Locate the cell with the specified text and output its (x, y) center coordinate. 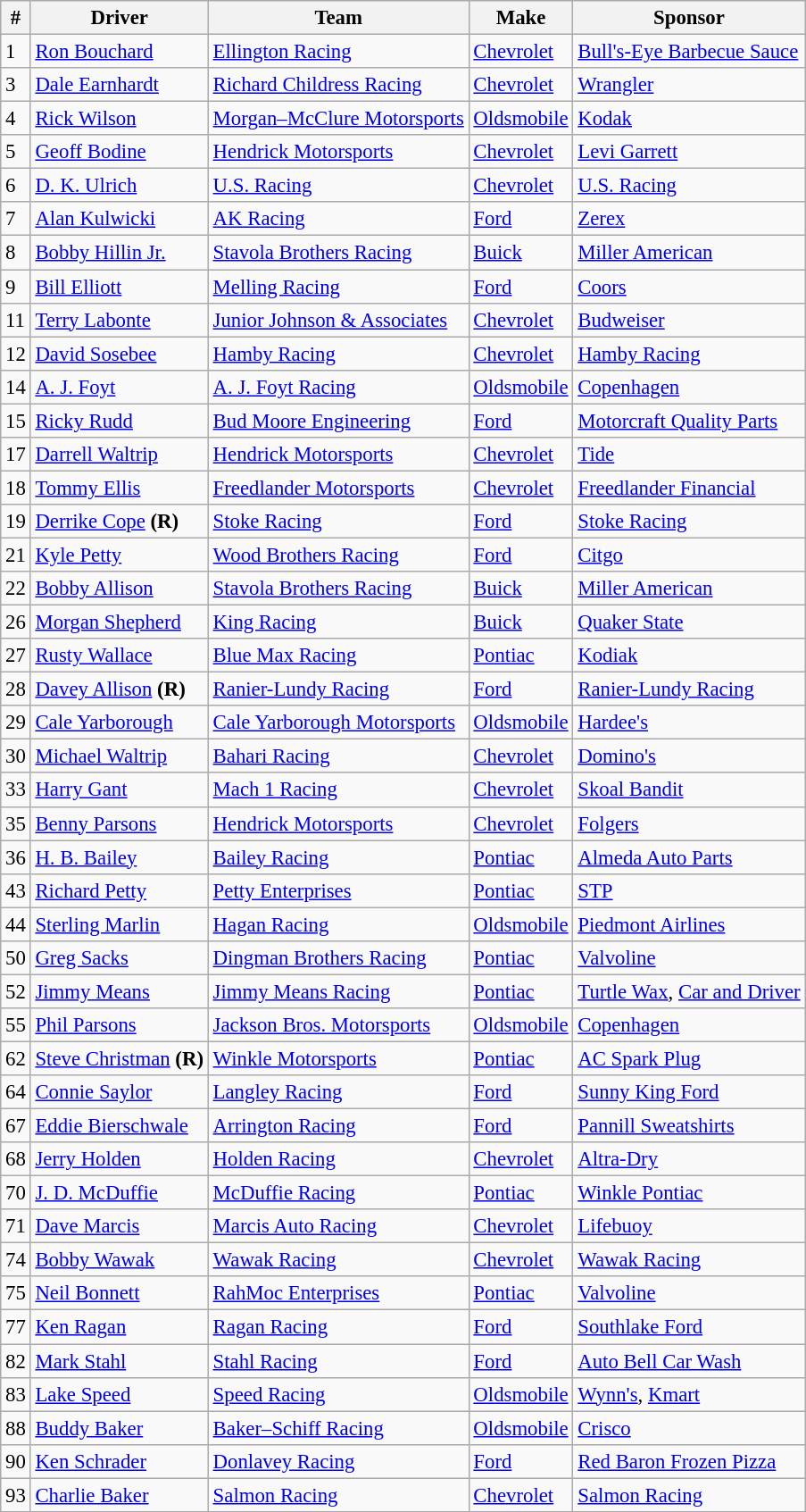
4 (16, 119)
Zerex (689, 219)
17 (16, 455)
Wrangler (689, 85)
Piedmont Airlines (689, 924)
Phil Parsons (120, 1025)
71 (16, 1226)
Bill Elliott (120, 287)
Marcis Auto Racing (338, 1226)
26 (16, 622)
36 (16, 857)
52 (16, 991)
Southlake Ford (689, 1327)
70 (16, 1193)
RahMoc Enterprises (338, 1294)
Langley Racing (338, 1092)
Geoff Bodine (120, 152)
74 (16, 1260)
Almeda Auto Parts (689, 857)
Pannill Sweatshirts (689, 1126)
Sterling Marlin (120, 924)
Greg Sacks (120, 958)
Winkle Pontiac (689, 1193)
A. J. Foyt (120, 387)
15 (16, 421)
Dave Marcis (120, 1226)
Arrington Racing (338, 1126)
Ken Schrader (120, 1461)
Lake Speed (120, 1394)
14 (16, 387)
Morgan Shepherd (120, 622)
21 (16, 555)
1 (16, 52)
Wynn's, Kmart (689, 1394)
Melling Racing (338, 287)
Jackson Bros. Motorsports (338, 1025)
75 (16, 1294)
Bud Moore Engineering (338, 421)
44 (16, 924)
Alan Kulwicki (120, 219)
J. D. McDuffie (120, 1193)
McDuffie Racing (338, 1193)
Holden Racing (338, 1159)
43 (16, 890)
Terry Labonte (120, 320)
Mark Stahl (120, 1361)
Neil Bonnett (120, 1294)
Ron Bouchard (120, 52)
Tide (689, 455)
67 (16, 1126)
Ricky Rudd (120, 421)
Crisco (689, 1428)
Stahl Racing (338, 1361)
Citgo (689, 555)
Levi Garrett (689, 152)
22 (16, 589)
3 (16, 85)
AC Spark Plug (689, 1058)
Derrike Cope (R) (120, 522)
19 (16, 522)
Coors (689, 287)
D. K. Ulrich (120, 186)
62 (16, 1058)
Blue Max Racing (338, 656)
Petty Enterprises (338, 890)
Turtle Wax, Car and Driver (689, 991)
Domino's (689, 756)
29 (16, 723)
Kyle Petty (120, 555)
Lifebuoy (689, 1226)
Darrell Waltrip (120, 455)
Charlie Baker (120, 1495)
Bobby Allison (120, 589)
Rick Wilson (120, 119)
Folgers (689, 823)
68 (16, 1159)
Team (338, 18)
5 (16, 152)
64 (16, 1092)
Connie Saylor (120, 1092)
Rusty Wallace (120, 656)
90 (16, 1461)
Eddie Bierschwale (120, 1126)
Quaker State (689, 622)
Michael Waltrip (120, 756)
AK Racing (338, 219)
Mach 1 Racing (338, 790)
11 (16, 320)
Skoal Bandit (689, 790)
50 (16, 958)
Cale Yarborough Motorsports (338, 723)
Bahari Racing (338, 756)
30 (16, 756)
Richard Childress Racing (338, 85)
82 (16, 1361)
Freedlander Motorsports (338, 488)
Baker–Schiff Racing (338, 1428)
Kodiak (689, 656)
STP (689, 890)
Jerry Holden (120, 1159)
33 (16, 790)
Driver (120, 18)
Bobby Hillin Jr. (120, 253)
18 (16, 488)
Ellington Racing (338, 52)
77 (16, 1327)
7 (16, 219)
Bull's-Eye Barbecue Sauce (689, 52)
Freedlander Financial (689, 488)
Wood Brothers Racing (338, 555)
Make (521, 18)
Bobby Wawak (120, 1260)
27 (16, 656)
Ken Ragan (120, 1327)
Budweiser (689, 320)
Morgan–McClure Motorsports (338, 119)
Benny Parsons (120, 823)
Hardee's (689, 723)
Hagan Racing (338, 924)
Altra-Dry (689, 1159)
93 (16, 1495)
Bailey Racing (338, 857)
Jimmy Means (120, 991)
King Racing (338, 622)
Richard Petty (120, 890)
A. J. Foyt Racing (338, 387)
Tommy Ellis (120, 488)
Speed Racing (338, 1394)
Harry Gant (120, 790)
Davey Allison (R) (120, 689)
David Sosebee (120, 354)
8 (16, 253)
Kodak (689, 119)
Donlavey Racing (338, 1461)
Cale Yarborough (120, 723)
9 (16, 287)
Ragan Racing (338, 1327)
55 (16, 1025)
Jimmy Means Racing (338, 991)
12 (16, 354)
# (16, 18)
Junior Johnson & Associates (338, 320)
Buddy Baker (120, 1428)
35 (16, 823)
Red Baron Frozen Pizza (689, 1461)
Dingman Brothers Racing (338, 958)
28 (16, 689)
Winkle Motorsports (338, 1058)
Auto Bell Car Wash (689, 1361)
Sunny King Ford (689, 1092)
83 (16, 1394)
Steve Christman (R) (120, 1058)
88 (16, 1428)
Motorcraft Quality Parts (689, 421)
6 (16, 186)
Sponsor (689, 18)
H. B. Bailey (120, 857)
Dale Earnhardt (120, 85)
